Find where the given text appears and provide that cell's center as (X, Y) coordinate. 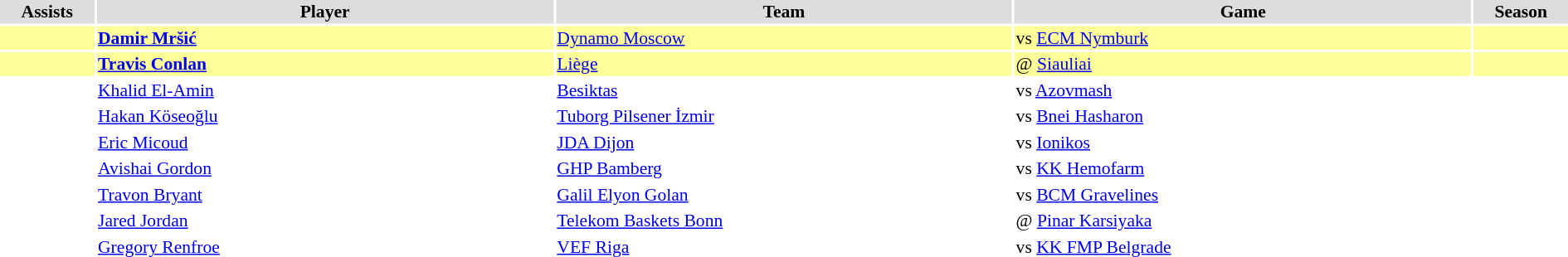
@ Siauliai (1243, 64)
Galil Elyon Golan (784, 194)
Telekom Baskets Bonn (784, 221)
GHP Bamberg (784, 168)
Season (1521, 12)
vs KK Hemofarm (1243, 168)
@ Pinar Karsiyaka (1243, 221)
Dynamo Moscow (784, 38)
Besiktas (784, 90)
Assists (47, 12)
vs ECM Nymburk (1243, 38)
Eric Micoud (325, 143)
vs Azovmash (1243, 90)
Travis Conlan (325, 64)
Tuborg Pilsener İzmir (784, 116)
Khalid El-Amin (325, 90)
vs Ionikos (1243, 143)
Jared Jordan (325, 221)
Damir Mršić (325, 38)
vs Bnei Hasharon (1243, 116)
JDA Dijon (784, 143)
Team (784, 12)
Hakan Köseoğlu (325, 116)
Liège (784, 64)
Avishai Gordon (325, 168)
Player (325, 12)
Travon Bryant (325, 194)
vs BCM Gravelines (1243, 194)
Game (1243, 12)
